Return the [x, y] coordinate for the center point of the cell that contains the specified text.  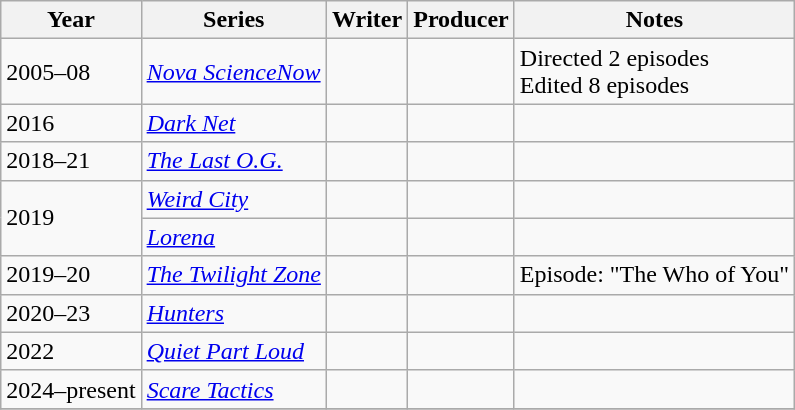
The Last O.G. [234, 161]
Lorena [234, 237]
Hunters [234, 313]
Nova ScienceNow [234, 72]
2019 [71, 218]
Writer [366, 20]
Dark Net [234, 123]
Quiet Part Loud [234, 351]
Directed 2 episodesEdited 8 episodes [654, 72]
2024–present [71, 389]
2016 [71, 123]
Weird City [234, 199]
Notes [654, 20]
2022 [71, 351]
2020–23 [71, 313]
Series [234, 20]
Year [71, 20]
2005–08 [71, 72]
2018–21 [71, 161]
The Twilight Zone [234, 275]
Scare Tactics [234, 389]
Episode: "The Who of You" [654, 275]
Producer [462, 20]
2019–20 [71, 275]
